Return (X, Y) of the center of cell containing provided text 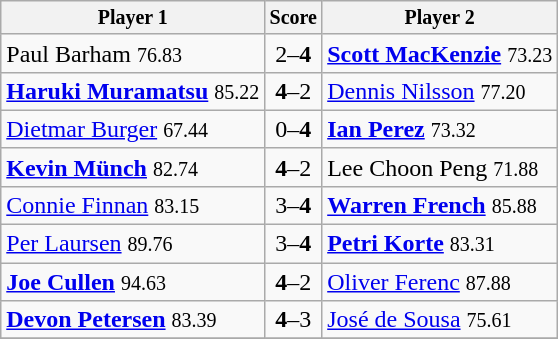
Joe Cullen 94.63 (133, 282)
4–3 (294, 320)
Lee Choon Peng 71.88 (440, 167)
José de Sousa 75.61 (440, 320)
Connie Finnan 83.15 (133, 205)
0–4 (294, 129)
Score (294, 18)
Ian Perez 73.32 (440, 129)
Dietmar Burger 67.44 (133, 129)
Dennis Nilsson 77.20 (440, 91)
Devon Petersen 83.39 (133, 320)
Per Laursen 89.76 (133, 244)
Scott MacKenzie 73.23 (440, 53)
Warren French 85.88 (440, 205)
Paul Barham 76.83 (133, 53)
Oliver Ferenc 87.88 (440, 282)
Petri Korte 83.31 (440, 244)
2–4 (294, 53)
Haruki Muramatsu 85.22 (133, 91)
Player 1 (133, 18)
Kevin Münch 82.74 (133, 167)
Player 2 (440, 18)
